Output the [x, y] coordinate of the center of the cell containing the given text.  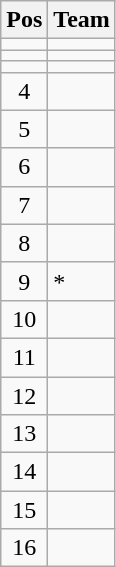
8 [24, 243]
Team [82, 20]
5 [24, 129]
15 [24, 510]
Pos [24, 20]
12 [24, 395]
6 [24, 167]
16 [24, 548]
* [82, 281]
7 [24, 205]
9 [24, 281]
14 [24, 472]
11 [24, 357]
4 [24, 91]
13 [24, 434]
10 [24, 319]
